Return the [x, y] coordinate for the center point of the cell that contains the specified text.  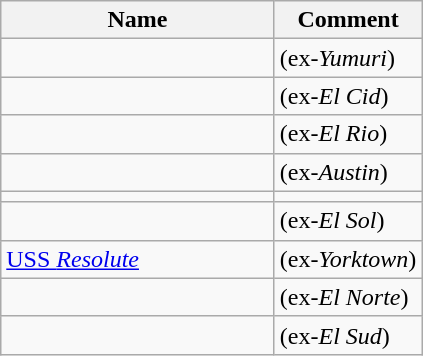
(ex-El Sol) [348, 221]
(ex-Austin) [348, 172]
(ex-El Sud) [348, 335]
Comment [348, 20]
(ex-Yumuri) [348, 58]
(ex-El Cid) [348, 96]
Name [138, 20]
USS Resolute [138, 259]
(ex-El Rio) [348, 134]
(ex-Yorktown) [348, 259]
(ex-El Norte) [348, 297]
